For the text-containing cell, return its midpoint in (x, y) coordinate format. 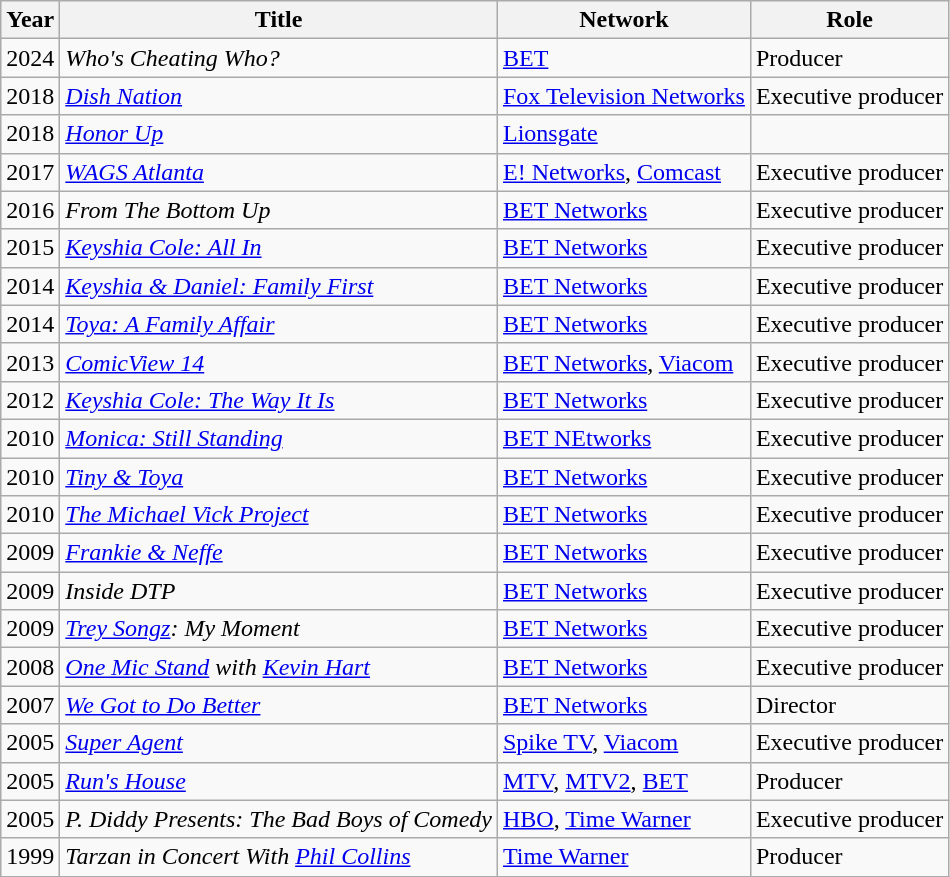
WAGS Atlanta (279, 172)
Inside DTP (279, 591)
The Michael Vick Project (279, 515)
We Got to Do Better (279, 705)
2024 (30, 58)
Keyshia Cole: All In (279, 248)
Monica: Still Standing (279, 438)
P. Diddy Presents: The Bad Boys of Comedy (279, 819)
Run's House (279, 781)
2012 (30, 400)
Toya: A Family Affair (279, 324)
2015 (30, 248)
Year (30, 20)
From The Bottom Up (279, 210)
Tarzan in Concert With Phil Collins (279, 857)
E! Networks, Comcast (624, 172)
Trey Songz: My Moment (279, 629)
Title (279, 20)
Keyshia Cole: The Way It Is (279, 400)
Frankie & Neffe (279, 553)
Keyshia & Daniel: Family First (279, 286)
BET NEtworks (624, 438)
2016 (30, 210)
2007 (30, 705)
Who's Cheating Who? (279, 58)
Time Warner (624, 857)
Honor Up (279, 134)
1999 (30, 857)
Dish Nation (279, 96)
MTV, MTV2, BET (624, 781)
Role (849, 20)
BET (624, 58)
Network (624, 20)
Director (849, 705)
Lionsgate (624, 134)
One Mic Stand with Kevin Hart (279, 667)
Tiny & Toya (279, 477)
Super Agent (279, 743)
BET Networks, Viacom (624, 362)
2017 (30, 172)
Fox Television Networks (624, 96)
HBO, Time Warner (624, 819)
Spike TV, Viacom (624, 743)
2013 (30, 362)
ComicView 14 (279, 362)
2008 (30, 667)
